Return [x, y] of the center of cell containing provided text 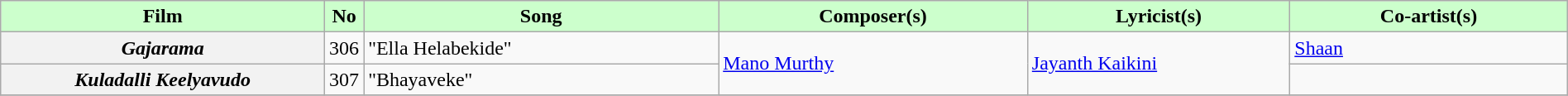
Film [163, 17]
Composer(s) [873, 17]
Jayanth Kaikini [1158, 64]
Mano Murthy [873, 64]
Song [541, 17]
306 [344, 48]
"Ella Helabekide" [541, 48]
No [344, 17]
Kuladalli Keelyavudo [163, 79]
Lyricist(s) [1158, 17]
307 [344, 79]
Gajarama [163, 48]
"Bhayaveke" [541, 79]
Co-artist(s) [1429, 17]
Shaan [1429, 48]
